Pinpoint the cell where the given text exists, returning its (X, Y) midpoint coordinate. 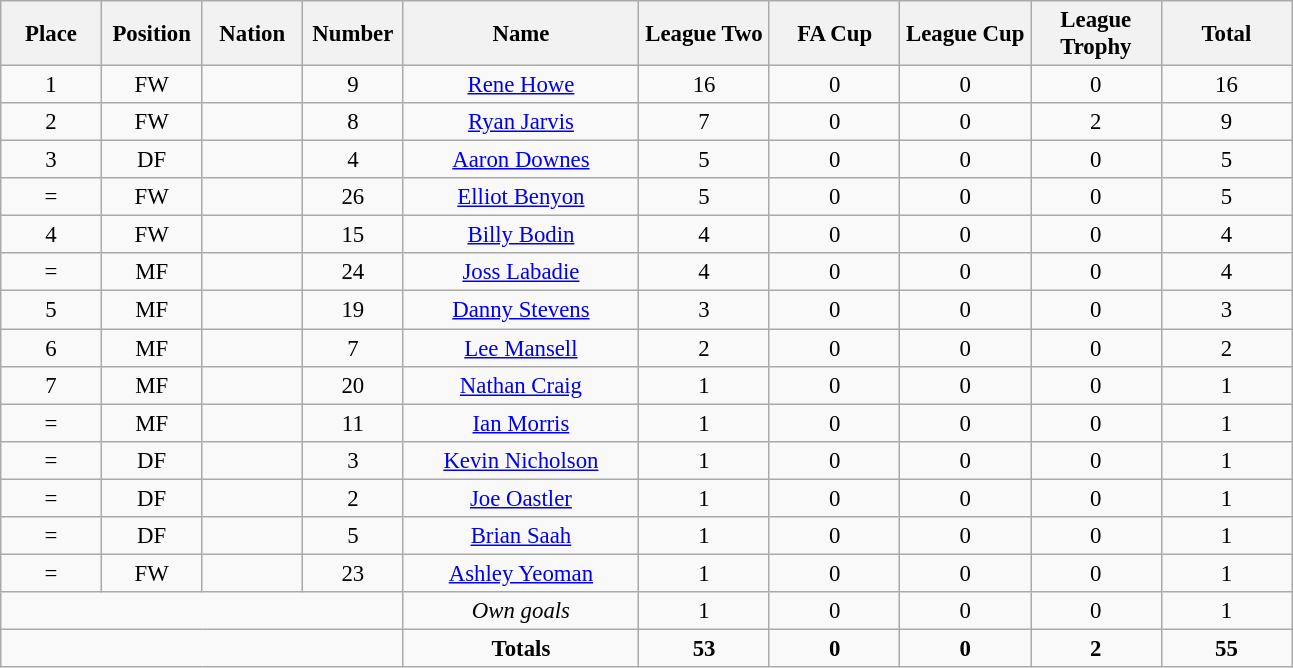
26 (354, 197)
Elliot Benyon (521, 197)
8 (354, 122)
League Cup (966, 34)
FA Cup (834, 34)
Number (354, 34)
Aaron Downes (521, 160)
Position (152, 34)
Rene Howe (521, 85)
Billy Bodin (521, 235)
11 (354, 423)
Danny Stevens (521, 310)
Brian Saah (521, 536)
Nathan Craig (521, 385)
Ryan Jarvis (521, 122)
Total (1226, 34)
Joe Oastler (521, 498)
23 (354, 573)
53 (704, 648)
20 (354, 385)
19 (354, 310)
Name (521, 34)
15 (354, 235)
Totals (521, 648)
League Two (704, 34)
Ashley Yeoman (521, 573)
Kevin Nicholson (521, 460)
55 (1226, 648)
Ian Morris (521, 423)
6 (52, 348)
Joss Labadie (521, 273)
Own goals (521, 611)
24 (354, 273)
Lee Mansell (521, 348)
Nation (252, 34)
League Trophy (1096, 34)
Place (52, 34)
